Locate the cell with the specified text and output its (x, y) center coordinate. 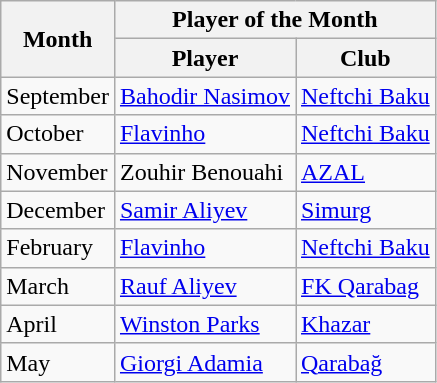
October (58, 134)
Month (58, 39)
Winston Parks (204, 324)
Qarabağ (366, 362)
Giorgi Adamia (204, 362)
April (58, 324)
December (58, 210)
Zouhir Benouahi (204, 172)
Player (204, 58)
Club (366, 58)
November (58, 172)
Player of the Month (274, 20)
Rauf Aliyev (204, 286)
Bahodir Nasimov (204, 96)
FK Qarabag (366, 286)
Samir Aliyev (204, 210)
Khazar (366, 324)
May (58, 362)
February (58, 248)
Simurg (366, 210)
March (58, 286)
September (58, 96)
AZAL (366, 172)
